From the cell containing the given text, extract its center point as [X, Y] coordinate. 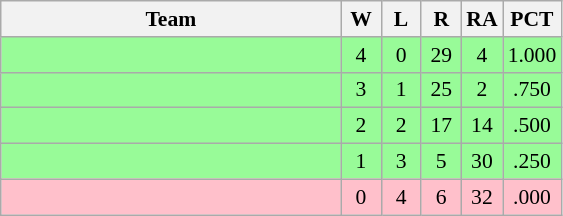
R [441, 19]
.500 [532, 126]
1.000 [532, 55]
5 [441, 162]
RA [482, 19]
32 [482, 197]
29 [441, 55]
W [361, 19]
6 [441, 197]
.750 [532, 90]
PCT [532, 19]
17 [441, 126]
Team [171, 19]
.000 [532, 197]
.250 [532, 162]
14 [482, 126]
30 [482, 162]
L [401, 19]
25 [441, 90]
